Provide the [x, y] coordinate of the cell's center where the given text is located.  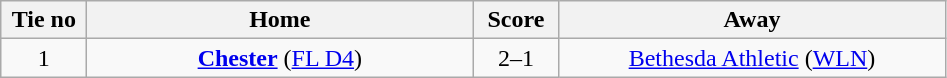
Score [516, 20]
Tie no [44, 20]
Chester (FL D4) [280, 58]
1 [44, 58]
Away [752, 20]
Bethesda Athletic (WLN) [752, 58]
Home [280, 20]
2–1 [516, 58]
